Capture the cell that displays the provided text and extract its (x, y) central coordinate. 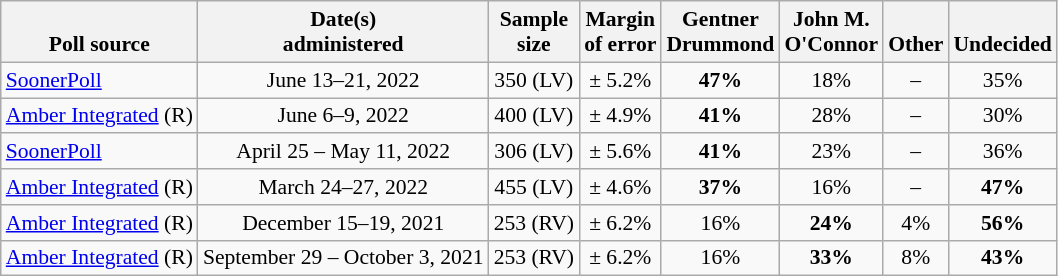
June 13–21, 2022 (344, 80)
Date(s)administered (344, 32)
September 29 – October 3, 2021 (344, 258)
400 (LV) (534, 116)
December 15–19, 2021 (344, 223)
306 (LV) (534, 152)
Marginof error (620, 32)
56% (1002, 223)
24% (831, 223)
8% (916, 258)
4% (916, 223)
33% (831, 258)
Poll source (100, 32)
43% (1002, 258)
June 6–9, 2022 (344, 116)
37% (720, 187)
36% (1002, 152)
Samplesize (534, 32)
April 25 – May 11, 2022 (344, 152)
± 5.2% (620, 80)
455 (LV) (534, 187)
350 (LV) (534, 80)
± 4.6% (620, 187)
GentnerDrummond (720, 32)
23% (831, 152)
March 24–27, 2022 (344, 187)
35% (1002, 80)
30% (1002, 116)
Other (916, 32)
± 5.6% (620, 152)
John M.O'Connor (831, 32)
± 4.9% (620, 116)
Undecided (1002, 32)
18% (831, 80)
28% (831, 116)
